Scan for the cell matching the given text and deliver its (x, y) coordinate at center. 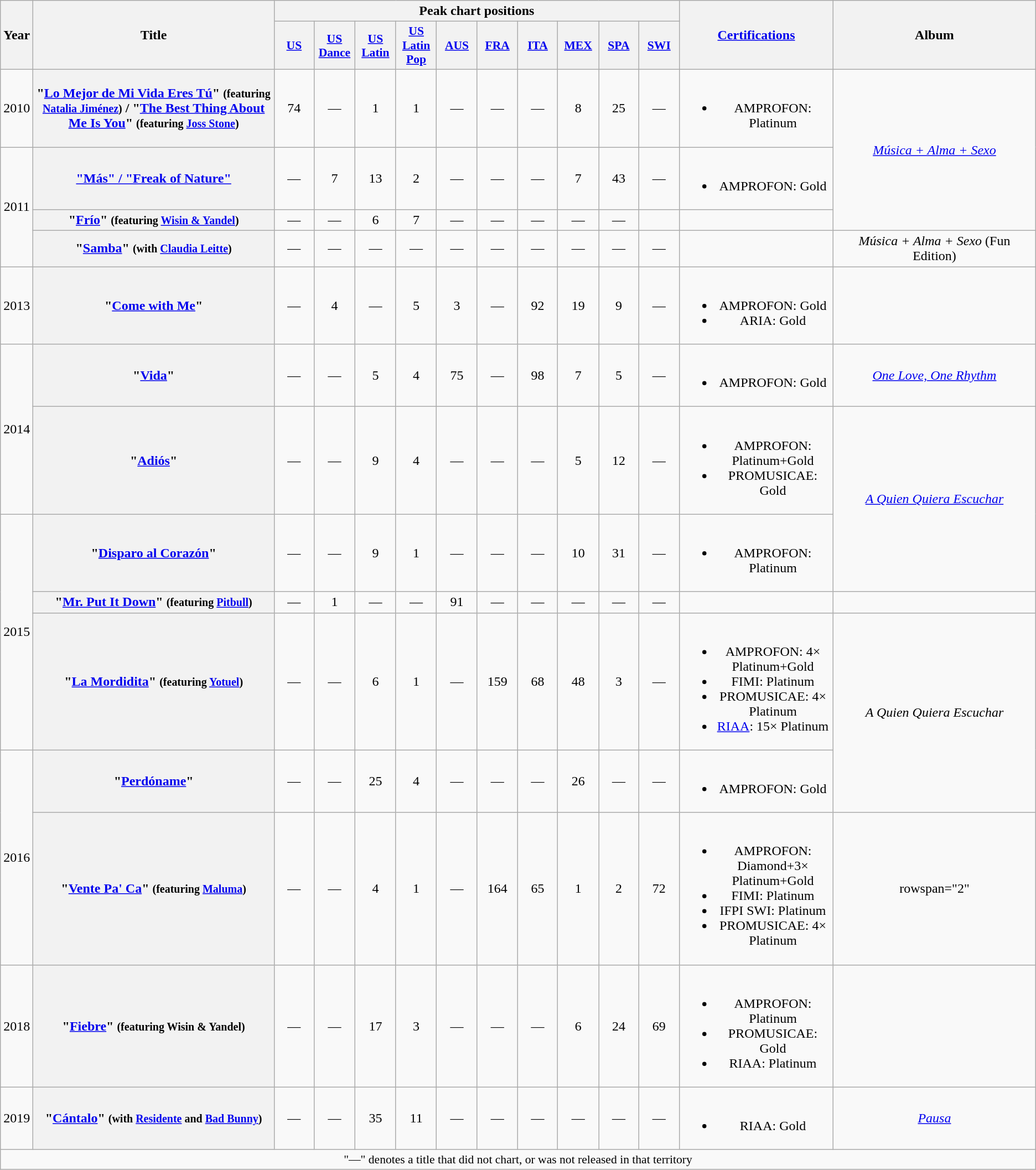
"Fiebre" (featuring Wisin & Yandel) (154, 1026)
12 (619, 460)
"Más" / "Freak of Nature" (154, 178)
Certifications (756, 35)
SPA (619, 45)
68 (538, 681)
72 (659, 889)
"—" denotes a title that did not chart, or was not released in that territory (518, 1159)
8 (578, 108)
Album (935, 35)
164 (497, 889)
"Adiós" (154, 460)
48 (578, 681)
US (294, 45)
2018 (17, 1026)
75 (457, 375)
"Samba" (with Claudia Leitte) (154, 249)
RIAA: Gold (756, 1118)
AMPROFON: 4× Platinum+GoldFIMI: PlatinumPROMUSICAE: 4× PlatinumRIAA: 15× Platinum (756, 681)
26 (578, 781)
11 (416, 1118)
2011 (17, 207)
AMPROFON: PlatinumPROMUSICAE: GoldRIAA: Platinum (756, 1026)
AMPROFON: Platinum+GoldPROMUSICAE: Gold (756, 460)
91 (457, 602)
"Frío" (featuring Wisin & Yandel) (154, 220)
2014 (17, 429)
"Vida" (154, 375)
31 (619, 553)
2010 (17, 108)
2019 (17, 1118)
"Disparo al Corazón" (154, 553)
Música + Alma + Sexo (935, 149)
2013 (17, 306)
10 (578, 553)
US Dance (334, 45)
43 (619, 178)
SWI (659, 45)
Year (17, 35)
"Vente Pa' Ca" (featuring Maluma) (154, 889)
MEX (578, 45)
98 (538, 375)
19 (578, 306)
US Latin Pop (416, 45)
"Lo Mejor de Mi Vida Eres Tú" (featuring Natalia Jiménez) / "The Best Thing About Me Is You" (featuring Joss Stone) (154, 108)
AMPROFON: Diamond+3× Platinum+GoldFIMI: PlatinumIFPI SWI: PlatinumPROMUSICAE: 4× Platinum (756, 889)
rowspan="2" (935, 889)
"Perdóname" (154, 781)
Pausa (935, 1118)
65 (538, 889)
24 (619, 1026)
US Latin (376, 45)
ITA (538, 45)
35 (376, 1118)
2016 (17, 857)
FRA (497, 45)
69 (659, 1026)
Música + Alma + Sexo (Fun Edition) (935, 249)
One Love, One Rhythm (935, 375)
"Come with Me" (154, 306)
Peak chart positions (476, 11)
74 (294, 108)
"La Mordidita" (featuring Yotuel) (154, 681)
"Mr. Put It Down" (featuring Pitbull) (154, 602)
13 (376, 178)
2015 (17, 632)
"Cántalo" (with Residente and Bad Bunny) (154, 1118)
159 (497, 681)
AUS (457, 45)
92 (538, 306)
Title (154, 35)
AMPROFON: GoldARIA: Gold (756, 306)
17 (376, 1026)
